Provide the (X, Y) coordinate of the cell's center where the given text is located.  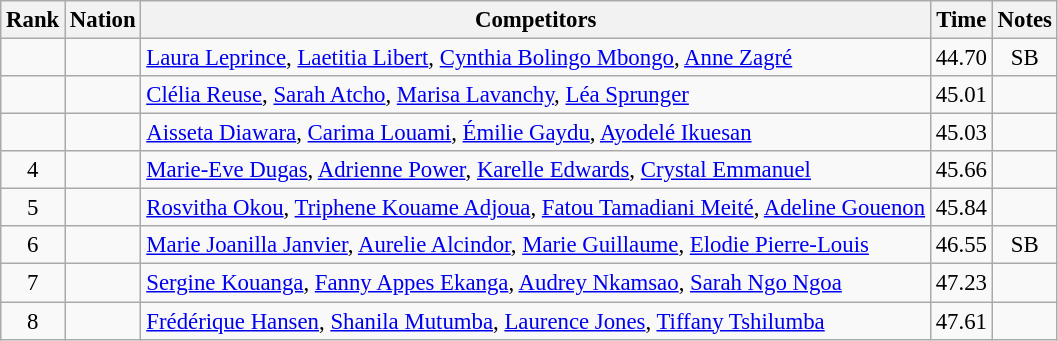
4 (33, 170)
Competitors (536, 20)
47.23 (961, 283)
46.55 (961, 245)
Marie Joanilla Janvier, Aurelie Alcindor, Marie Guillaume, Elodie Pierre-Louis (536, 245)
Clélia Reuse, Sarah Atcho, Marisa Lavanchy, Léa Sprunger (536, 95)
45.01 (961, 95)
44.70 (961, 58)
Rank (33, 20)
Time (961, 20)
6 (33, 245)
45.84 (961, 208)
Frédérique Hansen, Shanila Mutumba, Laurence Jones, Tiffany Tshilumba (536, 321)
47.61 (961, 321)
45.03 (961, 133)
Nation (103, 20)
8 (33, 321)
Aisseta Diawara, Carima Louami, Émilie Gaydu, Ayodelé Ikuesan (536, 133)
7 (33, 283)
Sergine Kouanga, Fanny Appes Ekanga, Audrey Nkamsao, Sarah Ngo Ngoa (536, 283)
Marie-Eve Dugas, Adrienne Power, Karelle Edwards, Crystal Emmanuel (536, 170)
Rosvitha Okou, Triphene Kouame Adjoua, Fatou Tamadiani Meité, Adeline Gouenon (536, 208)
Notes (1024, 20)
5 (33, 208)
45.66 (961, 170)
Laura Leprince, Laetitia Libert, Cynthia Bolingo Mbongo, Anne Zagré (536, 58)
